Output the (X, Y) coordinate of the center of the cell containing the given text.  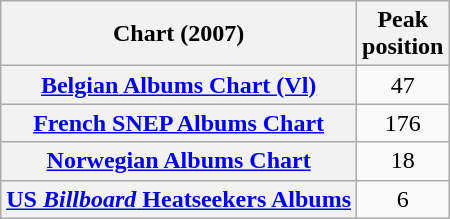
French SNEP Albums Chart (179, 123)
Norwegian Albums Chart (179, 161)
47 (403, 85)
US Billboard Heatseekers Albums (179, 199)
6 (403, 199)
176 (403, 123)
Belgian Albums Chart (Vl) (179, 85)
Chart (2007) (179, 34)
Peakposition (403, 34)
18 (403, 161)
